Detect which cell encompasses the target text, then output its (X, Y) center coordinate. 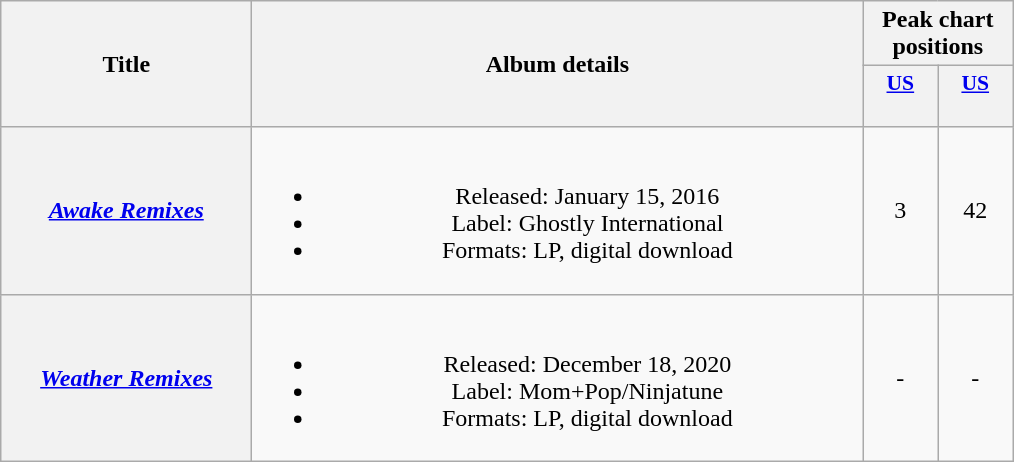
Title (126, 64)
Weather Remixes (126, 378)
Album details (558, 64)
Released: January 15, 2016Label: Ghostly InternationalFormats: LP, digital download (558, 210)
Released: December 18, 2020Label: Mom+Pop/NinjatuneFormats: LP, digital download (558, 378)
3 (900, 210)
42 (976, 210)
Awake Remixes (126, 210)
Peak chart positions (938, 34)
